For the text-containing cell, return its midpoint in (X, Y) coordinate format. 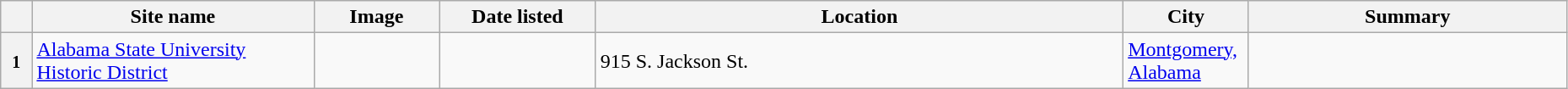
Image (376, 17)
Montgomery, Alabama (1186, 61)
1 (17, 61)
Summary (1407, 17)
915 S. Jackson St. (859, 61)
Location (859, 17)
Site name (173, 17)
City (1186, 17)
Date listed (518, 17)
Alabama State University Historic District (173, 61)
